Locate the cell with the specified text and output its [x, y] center coordinate. 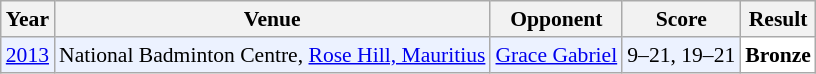
Bronze [778, 55]
Year [28, 19]
2013 [28, 55]
Opponent [556, 19]
Result [778, 19]
Score [681, 19]
National Badminton Centre, Rose Hill, Mauritius [272, 55]
Grace Gabriel [556, 55]
Venue [272, 19]
9–21, 19–21 [681, 55]
